Identify which cell holds the provided text, then report its [X, Y] central coordinate. 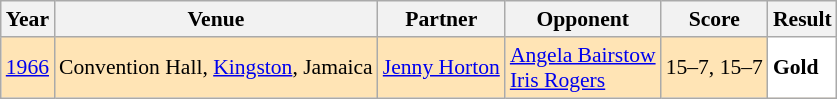
Year [28, 19]
Convention Hall, Kingston, Jamaica [216, 68]
15–7, 15–7 [714, 68]
Jenny Horton [442, 68]
Score [714, 19]
1966 [28, 68]
Venue [216, 19]
Gold [802, 68]
Opponent [583, 19]
Angela Bairstow Iris Rogers [583, 68]
Partner [442, 19]
Result [802, 19]
